From the cell containing the given text, extract its center point as (x, y) coordinate. 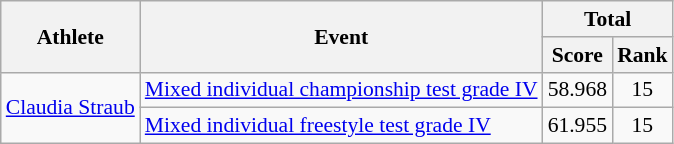
Claudia Straub (70, 108)
Mixed individual freestyle test grade IV (342, 126)
Total (608, 19)
Athlete (70, 36)
61.955 (578, 126)
Event (342, 36)
58.968 (578, 90)
Mixed individual championship test grade IV (342, 90)
Score (578, 55)
Rank (642, 55)
